Provide the (X, Y) coordinate of the cell's center where the given text is located.  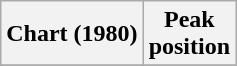
Chart (1980) (72, 34)
Peakposition (189, 34)
